Search for the cell housing the specified text and yield its (X, Y) center coordinate. 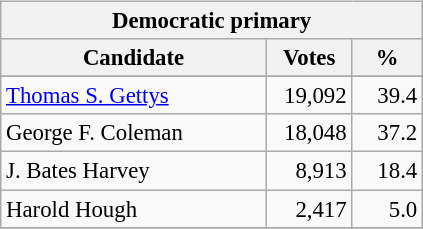
Votes (309, 58)
18,048 (309, 133)
J. Bates Harvey (134, 171)
Democratic primary (212, 21)
39.4 (388, 96)
2,417 (309, 209)
18.4 (388, 171)
19,092 (309, 96)
% (388, 58)
Thomas S. Gettys (134, 96)
Harold Hough (134, 209)
8,913 (309, 171)
Candidate (134, 58)
George F. Coleman (134, 133)
5.0 (388, 209)
37.2 (388, 133)
